Output the (x, y) coordinate of the center of the cell containing the given text.  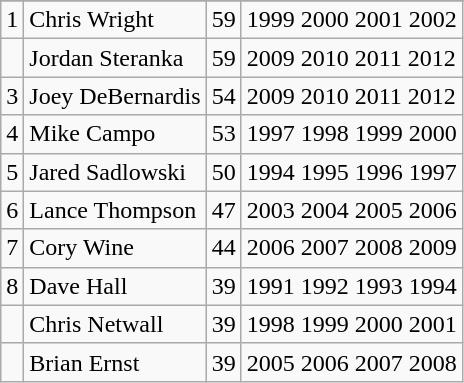
1991 1992 1993 1994 (352, 286)
1997 1998 1999 2000 (352, 134)
8 (12, 286)
6 (12, 210)
Jared Sadlowski (115, 172)
1999 2000 2001 2002 (352, 20)
2005 2006 2007 2008 (352, 362)
3 (12, 96)
Dave Hall (115, 286)
2006 2007 2008 2009 (352, 248)
1 (12, 20)
Cory Wine (115, 248)
1994 1995 1996 1997 (352, 172)
Joey DeBernardis (115, 96)
44 (224, 248)
2003 2004 2005 2006 (352, 210)
Mike Campo (115, 134)
47 (224, 210)
Brian Ernst (115, 362)
Chris Netwall (115, 324)
Lance Thompson (115, 210)
Chris Wright (115, 20)
4 (12, 134)
7 (12, 248)
53 (224, 134)
Jordan Steranka (115, 58)
1998 1999 2000 2001 (352, 324)
54 (224, 96)
5 (12, 172)
50 (224, 172)
